Detect which cell encompasses the target text, then output its (x, y) center coordinate. 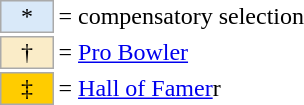
† (27, 52)
‡ (27, 88)
* (27, 16)
